Scan for the cell matching the given text and deliver its [X, Y] coordinate at center. 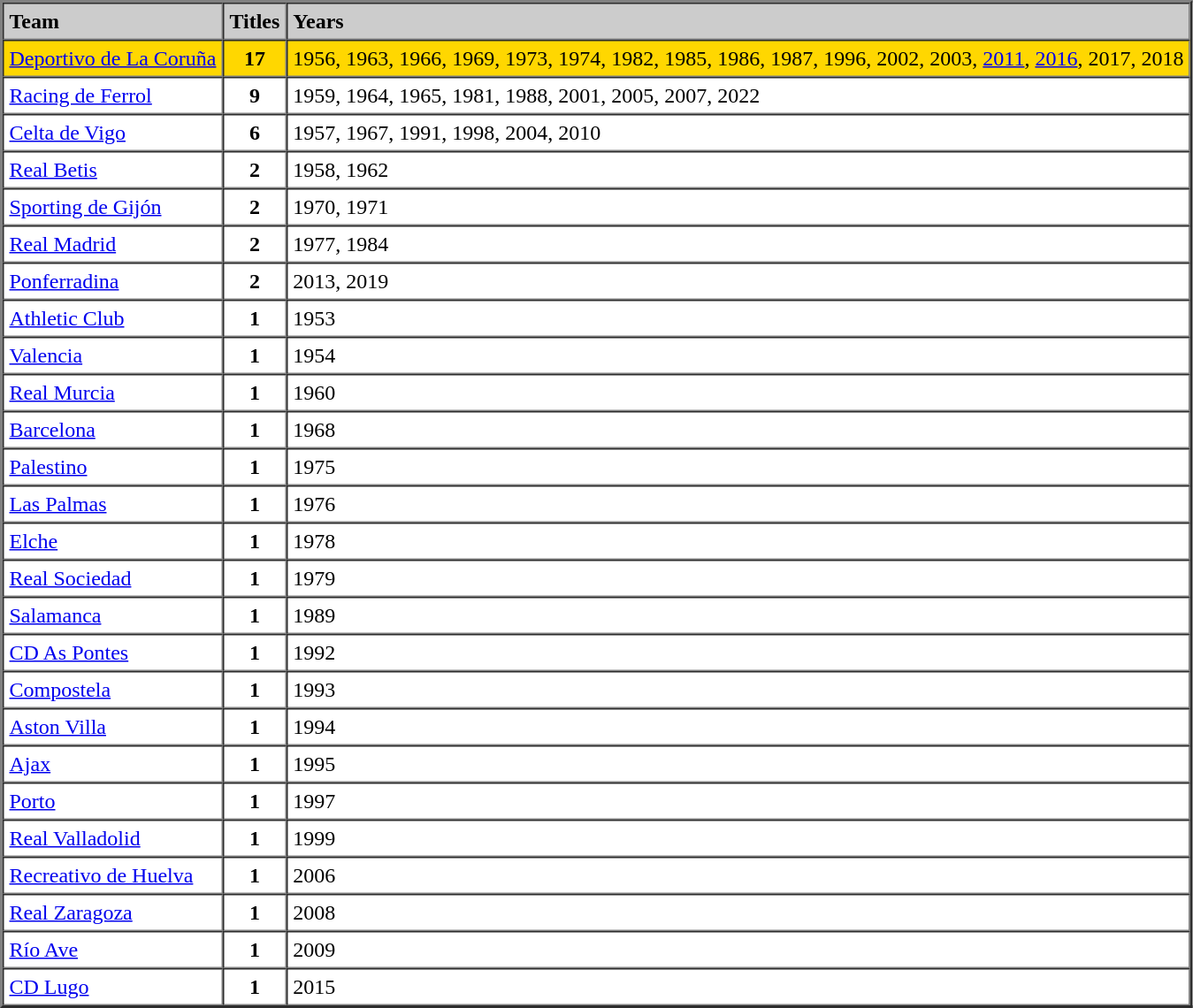
Celta de Vigo [113, 133]
1960 [738, 393]
2008 [738, 913]
2006 [738, 875]
Río Ave [113, 950]
1978 [738, 541]
1970, 1971 [738, 207]
1975 [738, 467]
CD Lugo [113, 987]
2015 [738, 987]
Recreativo de Huelva [113, 875]
1957, 1967, 1991, 1998, 2004, 2010 [738, 133]
Ajax [113, 764]
Ponferradina [113, 281]
1953 [738, 318]
Real Valladolid [113, 838]
2009 [738, 950]
Sporting de Gijón [113, 207]
1997 [738, 801]
1994 [738, 727]
Barcelona [113, 430]
9 [255, 95]
2013, 2019 [738, 281]
1977, 1984 [738, 244]
1968 [738, 430]
Porto [113, 801]
Palestino [113, 467]
1954 [738, 355]
Real Madrid [113, 244]
Real Murcia [113, 393]
1976 [738, 504]
Team [113, 21]
1979 [738, 578]
Valencia [113, 355]
1995 [738, 764]
Real Sociedad [113, 578]
Titles [255, 21]
Racing de Ferrol [113, 95]
1993 [738, 690]
1992 [738, 653]
1958, 1962 [738, 170]
Years [738, 21]
Real Zaragoza [113, 913]
Salamanca [113, 615]
1989 [738, 615]
Real Betis [113, 170]
Aston Villa [113, 727]
1999 [738, 838]
Las Palmas [113, 504]
1956, 1963, 1966, 1969, 1973, 1974, 1982, 1985, 1986, 1987, 1996, 2002, 2003, 2011, 2016, 2017, 2018 [738, 58]
6 [255, 133]
Deportivo de La Coruña [113, 58]
17 [255, 58]
Elche [113, 541]
Compostela [113, 690]
1959, 1964, 1965, 1981, 1988, 2001, 2005, 2007, 2022 [738, 95]
CD As Pontes [113, 653]
Athletic Club [113, 318]
